Search for the cell housing the specified text and yield its [X, Y] center coordinate. 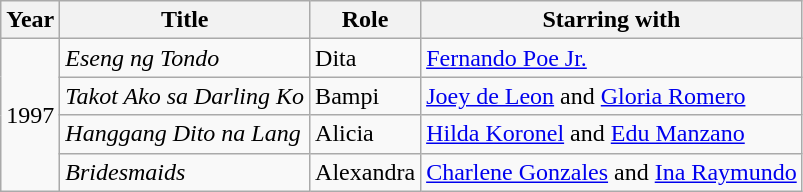
Joey de Leon and Gloria Romero [612, 96]
Role [366, 20]
Eseng ng Tondo [185, 58]
Dita [366, 58]
Charlene Gonzales and Ina Raymundo [612, 172]
Alicia [366, 134]
Bampi [366, 96]
1997 [30, 115]
Hilda Koronel and Edu Manzano [612, 134]
Alexandra [366, 172]
Takot Ako sa Darling Ko [185, 96]
Hanggang Dito na Lang [185, 134]
Title [185, 20]
Fernando Poe Jr. [612, 58]
Bridesmaids [185, 172]
Year [30, 20]
Starring with [612, 20]
